Identify which cell holds the provided text, then report its (X, Y) central coordinate. 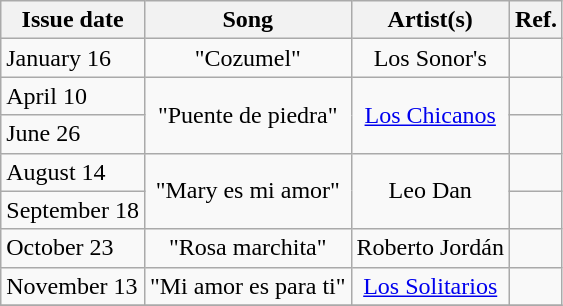
Leo Dan (430, 191)
September 18 (73, 210)
August 14 (73, 172)
Issue date (73, 20)
Los Solitarios (430, 286)
October 23 (73, 248)
Song (248, 20)
January 16 (73, 58)
November 13 (73, 286)
"Mi amor es para ti" (248, 286)
"Cozumel" (248, 58)
Los Chicanos (430, 115)
Artist(s) (430, 20)
Roberto Jordán (430, 248)
"Rosa marchita" (248, 248)
"Puente de piedra" (248, 115)
Los Sonor's (430, 58)
June 26 (73, 134)
April 10 (73, 96)
Ref. (536, 20)
"Mary es mi amor" (248, 191)
